Return the [X, Y] coordinate for the center point of the cell that contains the specified text.  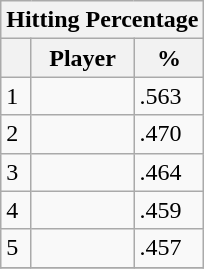
.464 [169, 172]
.563 [169, 96]
5 [16, 248]
3 [16, 172]
2 [16, 134]
.470 [169, 134]
Hitting Percentage [102, 20]
% [169, 58]
4 [16, 210]
.457 [169, 248]
.459 [169, 210]
Player [82, 58]
1 [16, 96]
